For the text-containing cell, return its midpoint in [x, y] coordinate format. 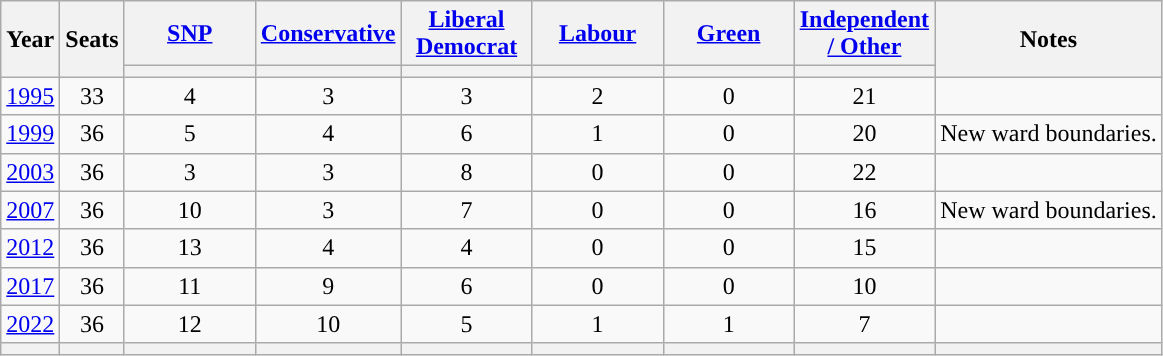
33 [92, 96]
8 [466, 172]
SNP [190, 34]
2003 [30, 172]
22 [864, 172]
Green [728, 34]
20 [864, 134]
2007 [30, 210]
Liberal Democrat [466, 34]
Conservative [328, 34]
Notes [1049, 39]
15 [864, 248]
16 [864, 210]
1995 [30, 96]
Year [30, 39]
11 [190, 286]
13 [190, 248]
2022 [30, 324]
1999 [30, 134]
Seats [92, 39]
9 [328, 286]
2017 [30, 286]
21 [864, 96]
2 [598, 96]
Labour [598, 34]
2012 [30, 248]
Independent / Other [864, 34]
12 [190, 324]
